Provide the [x, y] coordinate of the cell's center where the given text is located.  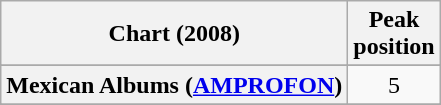
Mexican Albums (AMPROFON) [174, 85]
Peakposition [394, 34]
Chart (2008) [174, 34]
5 [394, 85]
